Scan for the cell matching the given text and deliver its (x, y) coordinate at center. 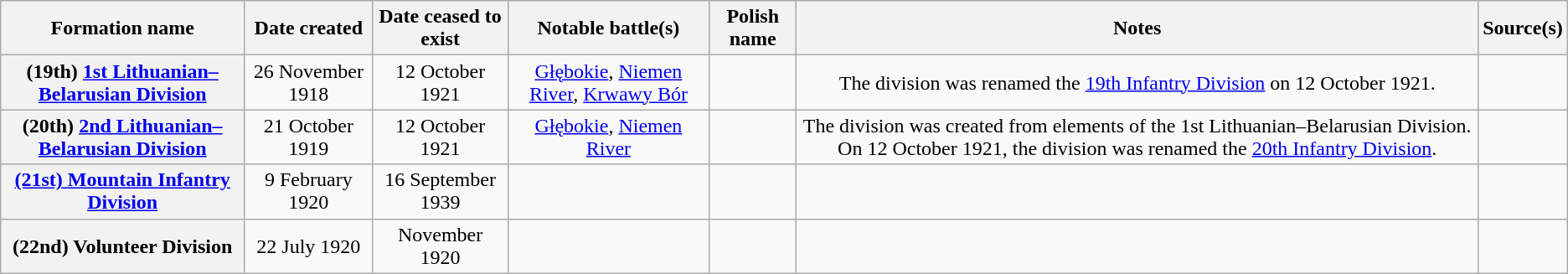
Notable battle(s) (608, 28)
(20th) 2nd Lithuanian–Belarusian Division (122, 137)
Głębokie, Niemen River, Krwawy Bór (608, 82)
(22nd) Volunteer Division (122, 246)
9 February 1920 (308, 191)
(21st) Mountain Infantry Division (122, 191)
Polish name (753, 28)
Głębokie, Niemen River (608, 137)
The division was renamed the 19th Infantry Division on 12 October 1921. (1137, 82)
26 November 1918 (308, 82)
Notes (1137, 28)
Formation name (122, 28)
November 1920 (441, 246)
16 September 1939 (441, 191)
21 October 1919 (308, 137)
22 July 1920 (308, 246)
Date created (308, 28)
(19th) 1st Lithuanian–Belarusian Division (122, 82)
Date ceased to exist (441, 28)
Source(s) (1523, 28)
